Provide the [x, y] coordinate of the cell's center where the given text is located.  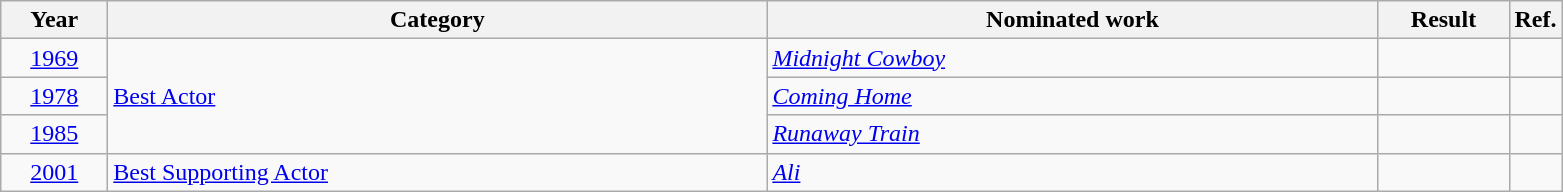
Best Actor [438, 96]
Nominated work [1072, 20]
Category [438, 20]
1978 [54, 96]
Year [54, 20]
Ali [1072, 172]
Ref. [1536, 20]
1969 [54, 58]
2001 [54, 172]
Midnight Cowboy [1072, 58]
Best Supporting Actor [438, 172]
1985 [54, 134]
Result [1444, 20]
Coming Home [1072, 96]
Runaway Train [1072, 134]
